Return the [x, y] coordinate for the center point of the cell that contains the specified text.  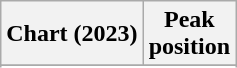
Peakposition [189, 34]
Chart (2023) [72, 34]
